Search for the cell housing the specified text and yield its [X, Y] center coordinate. 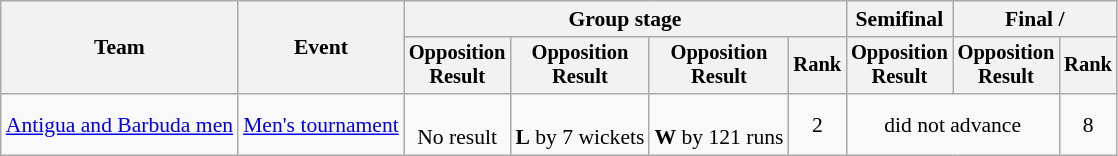
Men's tournament [321, 124]
did not advance [952, 124]
L by 7 wickets [580, 124]
No result [458, 124]
Group stage [625, 19]
Semifinal [900, 19]
Final / [1035, 19]
Team [120, 48]
Antigua and Barbuda men [120, 124]
Event [321, 48]
W by 121 runs [718, 124]
2 [817, 124]
8 [1088, 124]
